From the cell containing the given text, extract its center point as [X, Y] coordinate. 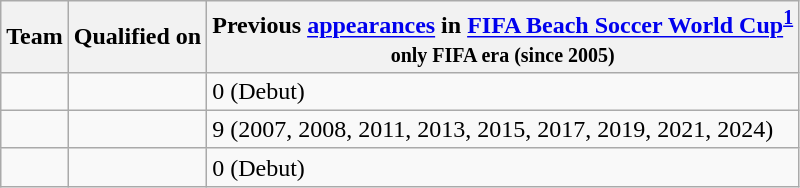
Team [35, 37]
Previous appearances in FIFA Beach Soccer World Cup1only FIFA era (since 2005) [503, 37]
Qualified on [137, 37]
9 (2007, 2008, 2011, 2013, 2015, 2017, 2019, 2021, 2024) [503, 129]
